Locate the cell with the specified text and output its (x, y) center coordinate. 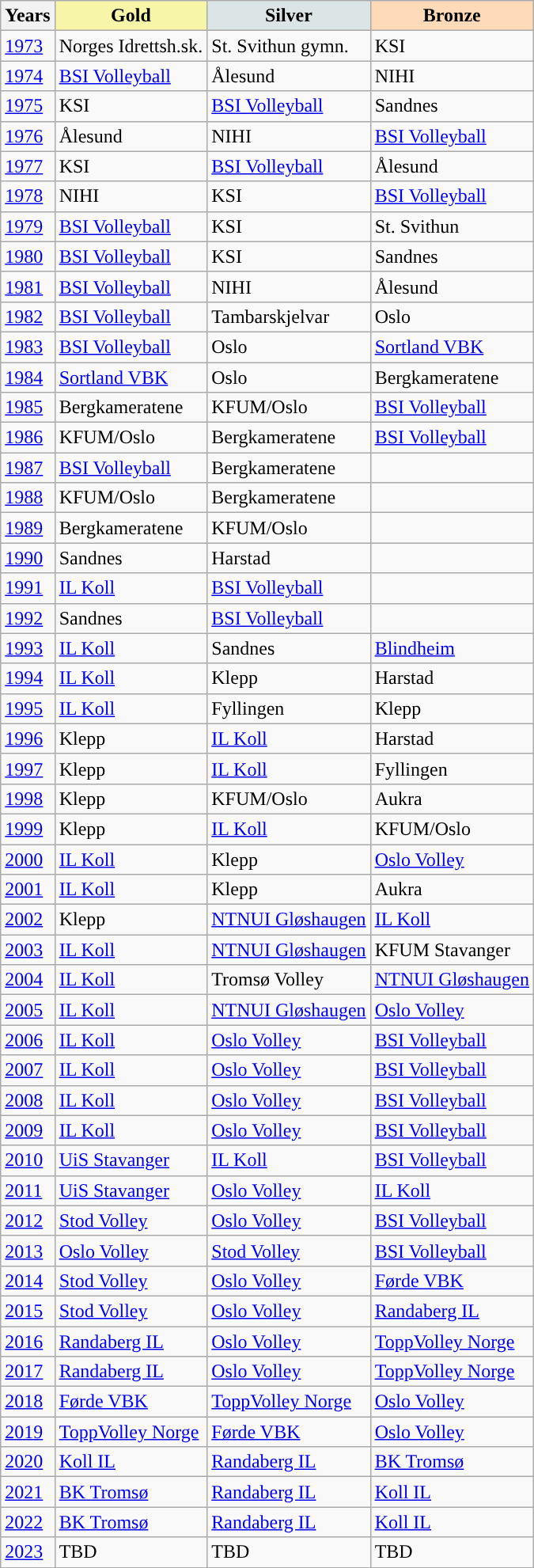
1995 (28, 708)
2022 (28, 1522)
2017 (28, 1372)
2023 (28, 1552)
1986 (28, 438)
1973 (28, 46)
1982 (28, 317)
1999 (28, 829)
KFUM Stavanger (452, 950)
St. Svithun gymn. (289, 46)
1998 (28, 799)
Tambarskjelvar (289, 317)
2013 (28, 1251)
2000 (28, 859)
2006 (28, 1040)
1993 (28, 648)
1981 (28, 287)
1977 (28, 166)
Bronze (452, 16)
Blindheim (452, 648)
1997 (28, 769)
2016 (28, 1342)
2005 (28, 1010)
1992 (28, 618)
2001 (28, 890)
2012 (28, 1221)
2007 (28, 1070)
1985 (28, 408)
2008 (28, 1100)
1987 (28, 468)
2004 (28, 980)
2002 (28, 920)
2014 (28, 1281)
2015 (28, 1311)
1975 (28, 106)
2009 (28, 1130)
1989 (28, 528)
1996 (28, 738)
1994 (28, 678)
1991 (28, 588)
2018 (28, 1402)
2021 (28, 1492)
1978 (28, 196)
1984 (28, 378)
1980 (28, 256)
Years (28, 16)
Silver (289, 16)
Gold (131, 16)
2003 (28, 950)
1976 (28, 136)
Norges Idrettsh.sk. (131, 46)
1990 (28, 558)
2011 (28, 1190)
1974 (28, 76)
St. Svithun (452, 226)
1988 (28, 498)
1983 (28, 347)
Tromsø Volley (289, 980)
1979 (28, 226)
2010 (28, 1160)
2019 (28, 1432)
2020 (28, 1462)
